Extract the [X, Y] coordinate from the center of the cell holding the provided text.  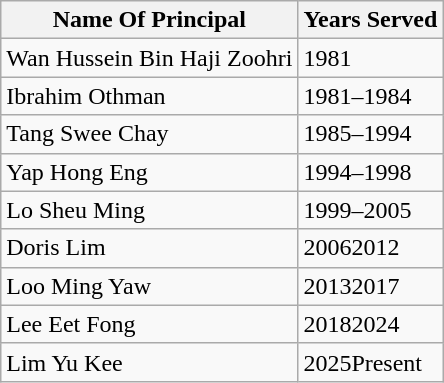
Tang Swee Chay [150, 134]
1994–1998 [370, 172]
20182024 [370, 324]
Loo Ming Yaw [150, 286]
Doris Lim [150, 248]
Wan Hussein Bin Haji Zoohri [150, 58]
Lo Sheu Ming [150, 210]
20062012 [370, 248]
1981–1984 [370, 96]
1985–1994 [370, 134]
2025Present [370, 362]
1981 [370, 58]
Lee Eet Fong [150, 324]
Name Of Principal [150, 20]
Years Served [370, 20]
1999–2005 [370, 210]
Lim Yu Kee [150, 362]
Ibrahim Othman [150, 96]
Yap Hong Eng [150, 172]
20132017 [370, 286]
